For the text-containing cell, return its midpoint in [X, Y] coordinate format. 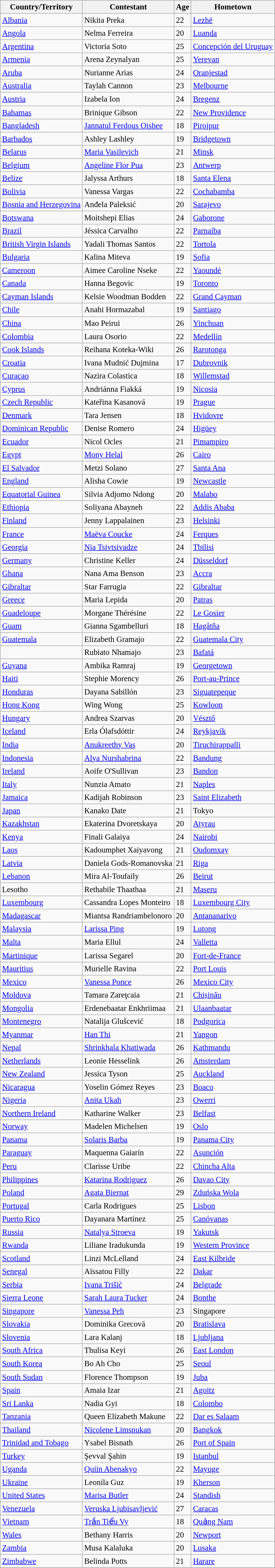
Nicaragua [41, 1087]
Bratislava [233, 1324]
Kateřina Kasanová [128, 402]
Mexico City [233, 982]
Christine Keller [128, 560]
Antananarivo [233, 916]
Mao Peirui [128, 323]
Belfast [233, 1114]
Tiruchirappalli [233, 745]
Curaçao [41, 376]
United States [41, 1495]
Beirut [233, 876]
Alisha Cowie [128, 481]
Tbilisi [233, 547]
Tortola [233, 244]
Bangkok [233, 1430]
Age [183, 7]
Ysabel Bisnath [128, 1443]
Kherson [233, 1482]
Madelen Michelsen [128, 1127]
Le Gosier [233, 613]
Maria Ellul [128, 942]
Ghana [41, 573]
Hanna Begovic [128, 283]
17 [183, 363]
Nikita Preka [128, 20]
Vanessa Ponce [128, 982]
Leonie Hesselink [128, 1061]
Erla Ólafsdóttir [128, 732]
Ethiopia [41, 508]
Ulaanbaatar [233, 1008]
Cayman Islands [41, 297]
Czech Republic [41, 402]
Nurianne Arias [128, 73]
Lusaka [233, 1548]
Medellín [233, 336]
Oudomxay [233, 850]
Santiago [233, 310]
Western Province [233, 1245]
Japan [41, 810]
Sri Lanka [41, 1403]
Madagascar [41, 916]
Patras [233, 600]
Uganda [41, 1469]
Dayana Sabillón [128, 692]
Elizabeth Gramajo [128, 639]
Sarajevo [233, 205]
Newport [233, 1535]
Cyprus [41, 389]
Canada [41, 283]
Guam [41, 626]
Morgane Thérésine [128, 613]
Luanda [233, 33]
Ireland [41, 771]
Grand Cayman [233, 297]
Malta [41, 942]
Hvidovre [233, 415]
Star Farrugia [128, 587]
Nelma Ferreira [128, 33]
Leonila Guz [128, 1482]
Nicosia [233, 389]
Wing Wong [128, 705]
Belgrade [233, 1285]
Tokyo [233, 810]
Amaia Izar [128, 1390]
Turkey [41, 1456]
Han Thi [128, 1034]
Murielle Ravina [128, 968]
29 [183, 1192]
Gaborone [233, 218]
Bo Ah Cho [128, 1364]
Tamara Zareţcaia [128, 995]
Mony Helal [128, 455]
Mauritius [41, 968]
Bethany Harris [128, 1535]
Belize [41, 178]
Parnaíba [233, 231]
South Sudan [41, 1377]
Belarus [41, 152]
Maria Vasilevich [128, 152]
Brinique Gibson [128, 112]
Ferques [233, 534]
Bandung [233, 758]
Natalija Glušcević [128, 1021]
Panama City [233, 1140]
Lezhë [233, 20]
Hungary [41, 718]
Philippines [41, 1179]
Metzi Solano [128, 468]
Istanbul [233, 1456]
Andrea Szarvas [128, 718]
Anđela Paleksić [128, 205]
Standish [233, 1495]
Quảng Nam [233, 1522]
Spain [41, 1390]
East Kilbride [233, 1258]
Bafatá [233, 652]
Zduńska Wola [233, 1192]
Anahi Hormazabal [128, 310]
Vésztő [233, 718]
Bregenz [233, 99]
Brazil [41, 231]
Quiin Abenakyo [128, 1469]
Jenny Lappalainen [128, 521]
Puerto Rico [41, 1219]
Shrinkhala Khatiwada [128, 1048]
Angola [41, 33]
Guadeloupe [41, 613]
Ukraine [41, 1482]
Carla Rodrigues [128, 1206]
Aoife O'Sullivan [128, 771]
Santa Elena [233, 178]
Belgium [41, 165]
Kadijah Robinson [128, 797]
Davao City [233, 1179]
Zimbabwe [41, 1561]
Nunzia Amato [128, 784]
Canóvanas [233, 1219]
Liliane Iradukunda [128, 1245]
Juba [233, 1377]
Oranjestad [233, 73]
Yakutsk [233, 1232]
Veruska Ljubisavljević [128, 1509]
Russia [41, 1232]
Chișinău [233, 995]
Luxembourg City [233, 903]
Minsk [233, 152]
Yoselin Gómez Reyes [128, 1087]
Nicolene Limsnukan [128, 1430]
Ivana Mudnić Dujmina [128, 363]
Caracas [233, 1509]
Bosnia and Herzegovina [41, 205]
Croatia [41, 363]
Laura Osorio [128, 336]
Ashley Lashley [128, 139]
Helsinki [233, 521]
Victoria Soto [128, 47]
Austria [41, 99]
Peru [41, 1166]
Nazira Colastica [128, 376]
Aïssatou Filly [128, 1272]
Kalina Miteva [128, 257]
Slovakia [41, 1324]
Montenegro [41, 1021]
Bandon [233, 771]
Hagåtña [233, 626]
Moitshepi Elias [128, 218]
Arena Zeynalyan [128, 60]
Lesotho [41, 890]
South Africa [41, 1351]
Nana Ama Benson [128, 573]
Zambia [41, 1548]
Fort-de-France [233, 956]
South Korea [41, 1364]
Natalya Stroeva [128, 1232]
British Virgin Islands [41, 244]
Alya Nurshabrina [128, 758]
Solaris Barba [128, 1140]
Jéssica Carvalho [128, 231]
Nadia Gyi [128, 1403]
Oslo [233, 1127]
Lara Kalanj [128, 1337]
Linzi McLelland [128, 1258]
Jalyssa Arthurs [128, 178]
Vanessa Peh [128, 1311]
Cameroon [41, 271]
Finali Galaiya [128, 837]
Kadoumphet Xaiyavong [128, 850]
Soliyana Abayneh [128, 508]
Ljubljana [233, 1337]
Vanessa Vargas [128, 191]
Nigeria [41, 1100]
Kanako Date [128, 810]
Malaysia [41, 929]
Georgia [41, 547]
Dominican Republic [41, 429]
Armenia [41, 60]
Dayanara Martínez [128, 1219]
Myanmar [41, 1034]
Santa Ana [233, 468]
Dominika Grecová [128, 1324]
Hong Kong [41, 705]
Miantsa Randriambelonoro [128, 916]
Paraguay [41, 1153]
Pirojpur [233, 125]
Jessica Tyson [128, 1074]
Argentina [41, 47]
Lebanon [41, 876]
Hometown [233, 7]
Rethabile Thaathaa [128, 890]
Dubrovnik [233, 363]
Latvia [41, 863]
India [41, 745]
Boaco [233, 1087]
Katarina Rodriguez [128, 1179]
Harare [233, 1561]
Jannatul Ferdous Oishee [128, 125]
Egypt [41, 455]
Rwanda [41, 1245]
Italy [41, 784]
China [41, 323]
Maquenna Gaiarín [128, 1153]
Thailand [41, 1430]
Denise Romero [128, 429]
Bonthe [233, 1298]
Yinchuan [233, 323]
Anita Ukah [128, 1100]
Port Louis [233, 968]
Kazakhstan [41, 824]
Bahamas [41, 112]
Antwerp [233, 165]
Mira Al-Toufaily [128, 876]
Australia [41, 86]
Haiti [41, 679]
Denmark [41, 415]
Kathmandu [233, 1048]
Guatemala City [233, 639]
Moldova [41, 995]
Tanzania [41, 1416]
Scotland [41, 1258]
Higüey [233, 429]
Naples [233, 784]
Concepción del Uruguay [233, 47]
Northern Ireland [41, 1114]
Auckland [233, 1074]
Rubiato Nhamajo [128, 652]
Podgorica [233, 1021]
Yangon [233, 1034]
Guatemala [41, 639]
Lutong [233, 929]
Melbourne [233, 86]
Saint Elizabeth [233, 797]
Newcastle [233, 481]
Port of Spain [233, 1443]
France [41, 534]
Colombo [233, 1403]
Gianna Sgambelluri [128, 626]
Amsterdam [233, 1061]
Kowloon [233, 705]
Cochabamba [233, 191]
Düsseldorf [233, 560]
Aruba [41, 73]
Netherlands [41, 1061]
Riga [233, 863]
Poland [41, 1192]
Marisa Butler [128, 1495]
Cassandra Lopes Monteiro [128, 903]
Sofia [233, 257]
East London [233, 1351]
Martinique [41, 956]
Willemstad [233, 376]
Port-au-Prince [233, 679]
Luxembourg [41, 903]
Clarisse Uribe [128, 1166]
Chincha Alta [233, 1166]
Dakar [233, 1272]
Dar es Salaam [233, 1416]
Laos [41, 850]
Cook Islands [41, 349]
Queen Elizabeth Makune [128, 1416]
Larissa Ping [128, 929]
Iceland [41, 732]
Malabo [233, 494]
Belinda Potts [128, 1561]
Slovenia [41, 1337]
Silvia Adjomo Ndong [128, 494]
Wales [41, 1535]
Colombia [41, 336]
Tara Jensen [128, 415]
Aimee Caroline Nseke [128, 271]
Atyrau [233, 824]
Nairobi [233, 837]
Nicol Ocles [128, 442]
Bridgetown [233, 139]
Mexico [41, 982]
Cairo [233, 455]
Botswana [41, 218]
Venezuela [41, 1509]
New Providence [233, 112]
Panama [41, 1140]
Angeline Flor Pua [128, 165]
Mongolia [41, 1008]
Chile [41, 310]
Senegal [41, 1272]
Bangladesh [41, 125]
Addis Ababa [233, 508]
Maseru [233, 890]
Accra [233, 573]
Owerri [233, 1100]
Erdenebaatar Enkhriimaa [128, 1008]
Florence Thompson [128, 1377]
Agata Biernat [128, 1192]
Kenya [41, 837]
Yaoundé [233, 271]
Reykjavík [233, 732]
Sierra Leone [41, 1298]
Nia Tsivtsivadze [128, 547]
Finland [41, 521]
Reihana Koteka-Wiki [128, 349]
Guyana [41, 666]
Taylah Cannon [128, 86]
Barbados [41, 139]
New Zealand [41, 1074]
Albania [41, 20]
Yadali Thomas Santos [128, 244]
Germany [41, 560]
Şevval Şahin [128, 1456]
Bulgaria [41, 257]
Seoul [233, 1364]
Stephie Morency [128, 679]
Rarotonga [233, 349]
Norway [41, 1127]
Thulisa Keyi [128, 1351]
Toronto [233, 283]
El Salvador [41, 468]
Portugal [41, 1206]
Andriánna Fiakká [128, 389]
Trần Tiểu Vy [128, 1522]
Sarah Laura Tucker [128, 1298]
Lisbon [233, 1206]
Maëva Coucke [128, 534]
Jamaica [41, 797]
Siguatepeque [233, 692]
Asunción [233, 1153]
Georgetown [233, 666]
Larissa Segarel [128, 956]
Izabela Ion [128, 99]
Prague [233, 402]
Ambika Ramraj [128, 666]
Ecuador [41, 442]
Mayuge [233, 1469]
Yerevan [233, 60]
Country/Territory [41, 7]
Daniela Gods-Romanovska [128, 863]
Musa Kalaluka [128, 1548]
Ivana Trišić [128, 1285]
Indonesia [41, 758]
England [41, 481]
Anukreethy Vas [128, 745]
Serbia [41, 1285]
Katharine Walker [128, 1114]
Maria Lepida [128, 600]
Contestant [128, 7]
Pimampiro [233, 442]
Trinidad and Tobago [41, 1443]
Greece [41, 600]
Bolivia [41, 191]
Equatorial Guinea [41, 494]
Valletta [233, 942]
Honduras [41, 692]
Nepal [41, 1048]
Agoitz [233, 1390]
Vietnam [41, 1522]
Ekaterina Dvoretskaya [128, 824]
Kelsie Woodman Bodden [128, 297]
